Determine the [x, y] coordinate at the center of the cell enclosing the given text.  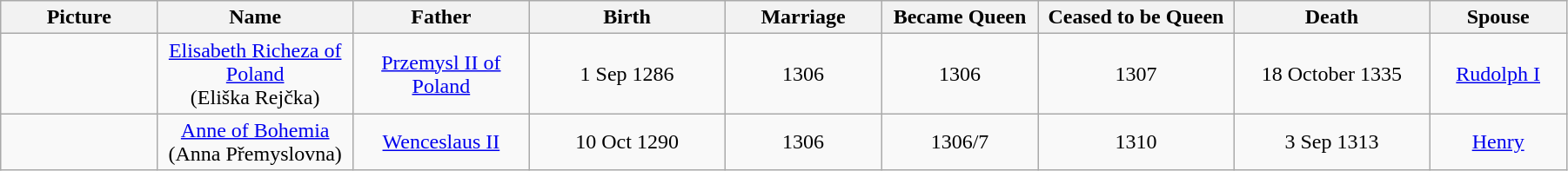
1 Sep 1286 [627, 74]
1307 [1136, 74]
Wenceslaus II [441, 142]
Death [1331, 17]
3 Sep 1313 [1331, 142]
Marriage [803, 17]
Ceased to be Queen [1136, 17]
Elisabeth Richeza of Poland(Eliška Rejčka) [256, 74]
18 October 1335 [1331, 74]
Became Queen [960, 17]
Birth [627, 17]
Father [441, 17]
Anne of Bohemia(Anna Přemyslovna) [256, 142]
Przemysl II of Poland [441, 74]
Henry [1498, 142]
10 Oct 1290 [627, 142]
Rudolph I [1498, 74]
1306/7 [960, 142]
Picture [79, 17]
1310 [1136, 142]
Name [256, 17]
Spouse [1498, 17]
